Determine the [x, y] coordinate at the center of the cell enclosing the given text.  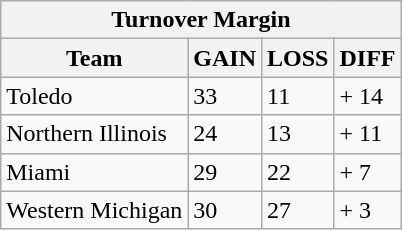
24 [225, 134]
27 [298, 210]
+ 14 [368, 96]
30 [225, 210]
22 [298, 172]
Team [94, 58]
Toledo [94, 96]
DIFF [368, 58]
Northern Illinois [94, 134]
GAIN [225, 58]
Turnover Margin [201, 20]
13 [298, 134]
Western Michigan [94, 210]
33 [225, 96]
LOSS [298, 58]
11 [298, 96]
+ 11 [368, 134]
Miami [94, 172]
29 [225, 172]
+ 3 [368, 210]
+ 7 [368, 172]
